Find where the given text appears and provide that cell's center as [X, Y] coordinate. 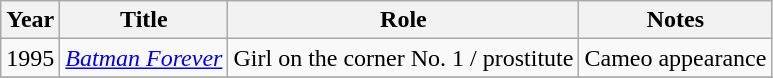
Year [30, 20]
Notes [676, 20]
1995 [30, 58]
Batman Forever [144, 58]
Role [404, 20]
Cameo appearance [676, 58]
Title [144, 20]
Girl on the corner No. 1 / prostitute [404, 58]
